For the text-containing cell, return its midpoint in [X, Y] coordinate format. 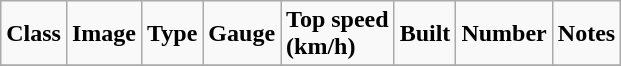
Number [504, 34]
Gauge [242, 34]
Type [172, 34]
Class [34, 34]
Image [104, 34]
Built [425, 34]
Top speed(km/h) [338, 34]
Notes [586, 34]
